Extract the [X, Y] coordinate from the center of the cell holding the provided text.  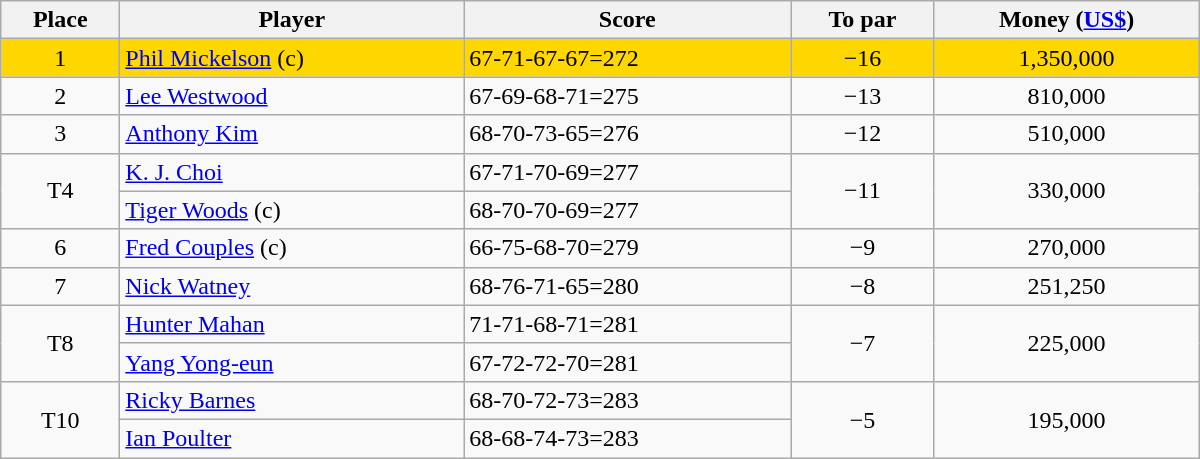
To par [862, 20]
67-71-70-69=277 [628, 172]
6 [60, 248]
−9 [862, 248]
−13 [862, 96]
T4 [60, 191]
7 [60, 286]
Nick Watney [292, 286]
68-68-74-73=283 [628, 438]
66-75-68-70=279 [628, 248]
−16 [862, 58]
Fred Couples (c) [292, 248]
3 [60, 134]
−5 [862, 419]
1,350,000 [1066, 58]
810,000 [1066, 96]
−12 [862, 134]
Place [60, 20]
Hunter Mahan [292, 324]
T8 [60, 343]
67-72-72-70=281 [628, 362]
67-69-68-71=275 [628, 96]
Player [292, 20]
Tiger Woods (c) [292, 210]
−7 [862, 343]
−8 [862, 286]
68-76-71-65=280 [628, 286]
270,000 [1066, 248]
510,000 [1066, 134]
2 [60, 96]
1 [60, 58]
Score [628, 20]
Yang Yong-eun [292, 362]
Lee Westwood [292, 96]
Anthony Kim [292, 134]
Phil Mickelson (c) [292, 58]
71-71-68-71=281 [628, 324]
Ricky Barnes [292, 400]
251,250 [1066, 286]
T10 [60, 419]
67-71-67-67=272 [628, 58]
K. J. Choi [292, 172]
Ian Poulter [292, 438]
68-70-72-73=283 [628, 400]
68-70-70-69=277 [628, 210]
195,000 [1066, 419]
225,000 [1066, 343]
Money (US$) [1066, 20]
330,000 [1066, 191]
68-70-73-65=276 [628, 134]
−11 [862, 191]
